For the text-containing cell, return its midpoint in (x, y) coordinate format. 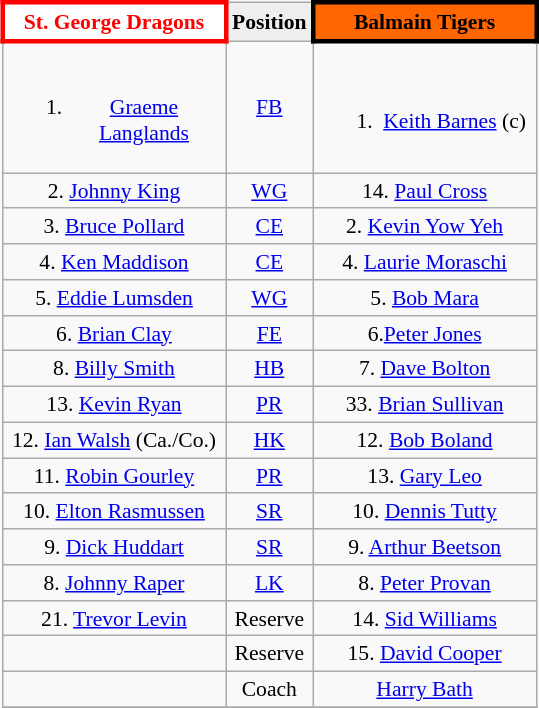
Coach (270, 690)
Position (270, 22)
12. Ian Walsh (Ca./Co.) (114, 440)
14. Sid Williams (424, 618)
8. Peter Provan (424, 583)
10. Dennis Tutty (424, 511)
HK (270, 440)
12. Bob Boland (424, 440)
2. Kevin Yow Yeh (424, 226)
13. Kevin Ryan (114, 405)
4. Laurie Moraschi (424, 262)
15. David Cooper (424, 654)
FE (270, 333)
7. Dave Bolton (424, 369)
5. Bob Mara (424, 298)
HB (270, 369)
3. Bruce Pollard (114, 226)
8. Billy Smith (114, 369)
Balmain Tigers (424, 22)
2. Johnny King (114, 191)
Graeme Langlands (114, 106)
11. Robin Gourley (114, 476)
21. Trevor Levin (114, 618)
FB (270, 106)
6. Brian Clay (114, 333)
St. George Dragons (114, 22)
10. Elton Rasmussen (114, 511)
33. Brian Sullivan (424, 405)
8. Johnny Raper (114, 583)
5. Eddie Lumsden (114, 298)
4. Ken Maddison (114, 262)
9. Arthur Beetson (424, 547)
14. Paul Cross (424, 191)
Harry Bath (424, 690)
13. Gary Leo (424, 476)
9. Dick Huddart (114, 547)
6.Peter Jones (424, 333)
LK (270, 583)
Keith Barnes (c) (424, 106)
